Locate the cell with the specified text and output its (x, y) center coordinate. 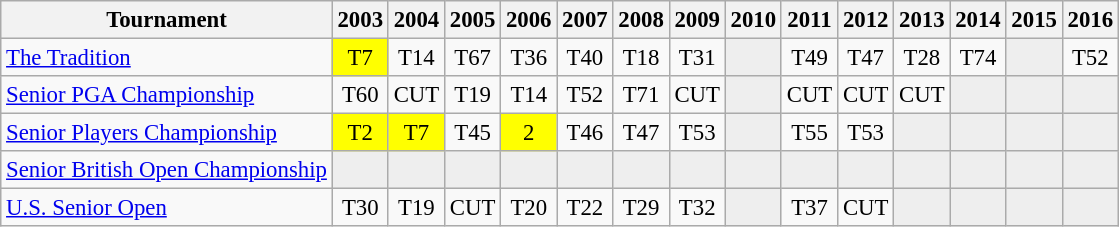
T55 (809, 133)
T20 (529, 208)
2015 (1034, 20)
T18 (641, 58)
Senior PGA Championship (166, 95)
T67 (472, 58)
Senior British Open Championship (166, 170)
U.S. Senior Open (166, 208)
2014 (978, 20)
T28 (922, 58)
Senior Players Championship (166, 133)
T29 (641, 208)
2009 (697, 20)
2016 (1090, 20)
2 (529, 133)
2008 (641, 20)
Tournament (166, 20)
2010 (753, 20)
T22 (585, 208)
T40 (585, 58)
T45 (472, 133)
T49 (809, 58)
2006 (529, 20)
T36 (529, 58)
T74 (978, 58)
The Tradition (166, 58)
2004 (416, 20)
T71 (641, 95)
2013 (922, 20)
2005 (472, 20)
T37 (809, 208)
2003 (360, 20)
T46 (585, 133)
T30 (360, 208)
T31 (697, 58)
T32 (697, 208)
2007 (585, 20)
2012 (866, 20)
2011 (809, 20)
T2 (360, 133)
T60 (360, 95)
